Pinpoint the cell where the given text exists, returning its (x, y) midpoint coordinate. 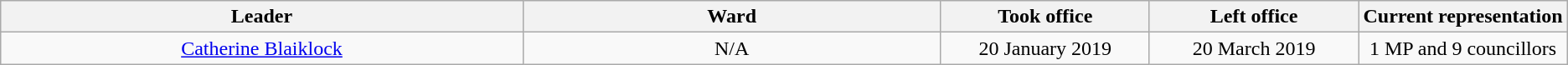
Left office (1253, 17)
1 MP and 9 councillors (1462, 48)
N/A (732, 48)
Leader (262, 17)
Catherine Blaiklock (262, 48)
20 January 2019 (1045, 48)
20 March 2019 (1253, 48)
Current representation (1462, 17)
Took office (1045, 17)
Ward (732, 17)
